Identify which cell holds the provided text, then report its [X, Y] central coordinate. 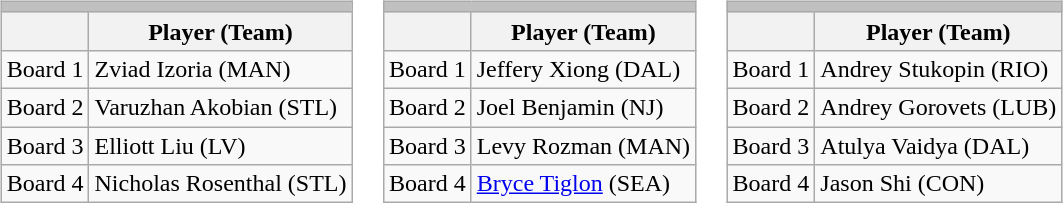
Zviad Izoria (MAN) [220, 69]
Bryce Tiglon (SEA) [583, 184]
Varuzhan Akobian (STL) [220, 107]
Elliott Liu (LV) [220, 145]
Nicholas Rosenthal (STL) [220, 184]
Joel Benjamin (NJ) [583, 107]
Levy Rozman (MAN) [583, 145]
Jason Shi (CON) [938, 184]
Jeffery Xiong (DAL) [583, 69]
Andrey Gorovets (LUB) [938, 107]
Andrey Stukopin (RIO) [938, 69]
Atulya Vaidya (DAL) [938, 145]
